Capture the cell that displays the provided text and extract its [X, Y] central coordinate. 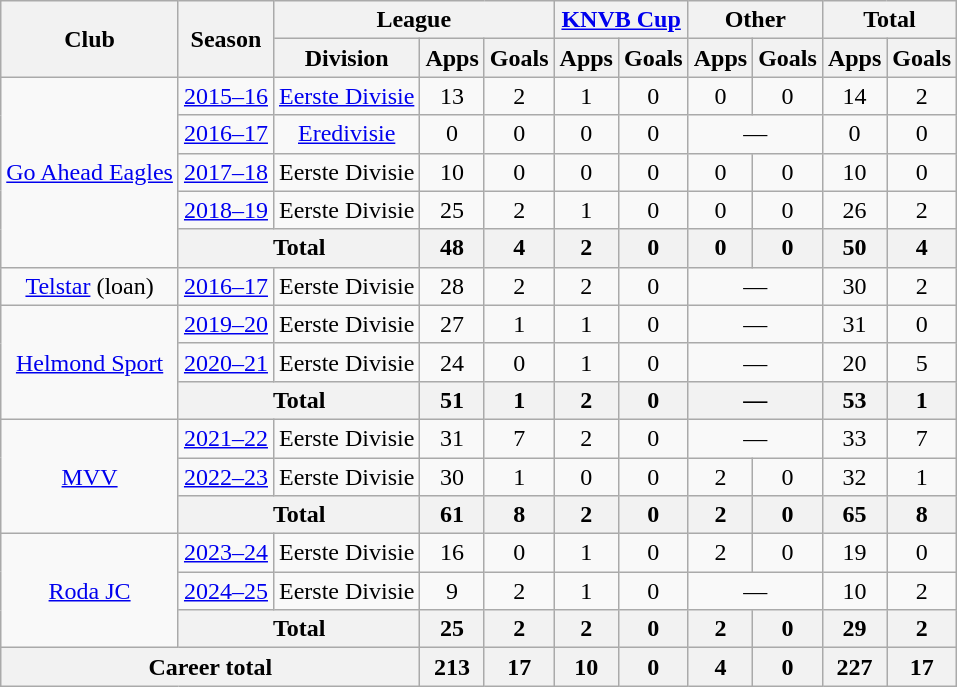
29 [854, 629]
Career total [210, 667]
Other [755, 20]
Season [226, 39]
Telstar (loan) [90, 286]
Eredivisie [346, 134]
2018–19 [226, 210]
213 [452, 667]
2021–22 [226, 438]
51 [452, 400]
Club [90, 39]
48 [452, 248]
2023–24 [226, 553]
27 [452, 324]
19 [854, 553]
2017–18 [226, 172]
227 [854, 667]
League [414, 20]
KNVB Cup [621, 20]
Division [346, 58]
32 [854, 477]
33 [854, 438]
Roda JC [90, 591]
16 [452, 553]
9 [452, 591]
2015–16 [226, 96]
53 [854, 400]
24 [452, 362]
2019–20 [226, 324]
20 [854, 362]
26 [854, 210]
Helmond Sport [90, 362]
MVV [90, 476]
5 [922, 362]
2022–23 [226, 477]
50 [854, 248]
14 [854, 96]
61 [452, 515]
13 [452, 96]
65 [854, 515]
2024–25 [226, 591]
28 [452, 286]
2020–21 [226, 362]
Go Ahead Eagles [90, 172]
